Return (X, Y) of the center of cell containing provided text 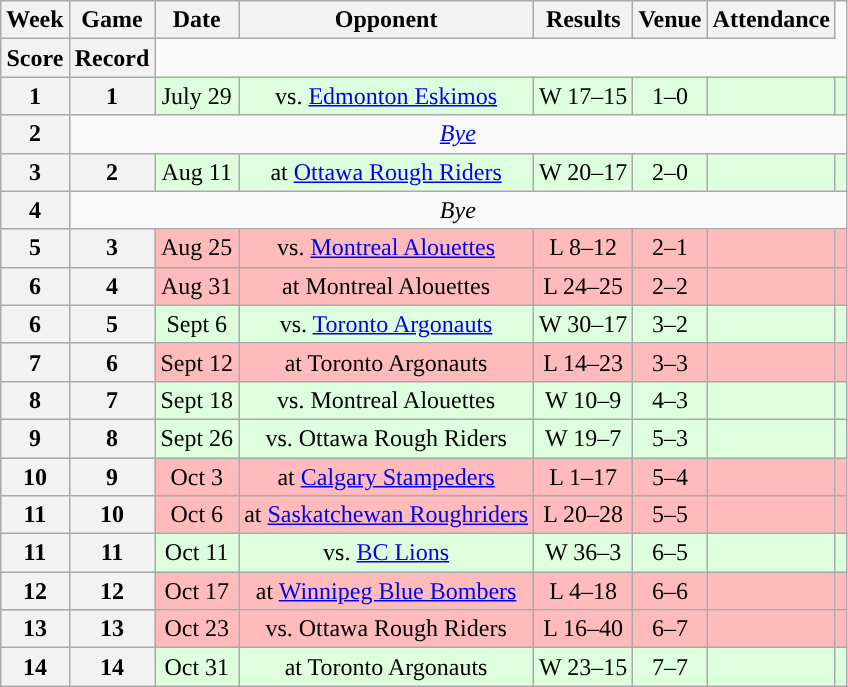
Aug 11 (197, 172)
Record (112, 58)
6–6 (670, 591)
5–3 (670, 438)
Oct 6 (197, 515)
Aug 31 (197, 286)
Date (197, 20)
Oct 3 (197, 477)
1–0 (670, 96)
at Calgary Stampeders (386, 477)
Sept 12 (197, 362)
Aug 25 (197, 248)
Game (112, 20)
at Ottawa Rough Riders (386, 172)
vs. BC Lions (386, 553)
W 30–17 (584, 324)
L 4–18 (584, 591)
2–2 (670, 286)
3–3 (670, 362)
Venue (670, 20)
Oct 31 (197, 667)
Sept 26 (197, 438)
Oct 11 (197, 553)
L 14–23 (584, 362)
July 29 (197, 96)
vs. Toronto Argonauts (386, 324)
Opponent (386, 20)
6–7 (670, 629)
Sept 18 (197, 400)
5–4 (670, 477)
at Saskatchewan Roughriders (386, 515)
W 17–15 (584, 96)
L 16–40 (584, 629)
2–0 (670, 172)
at Winnipeg Blue Bombers (386, 591)
W 10–9 (584, 400)
L 20–28 (584, 515)
W 19–7 (584, 438)
W 23–15 (584, 667)
Attendance (771, 20)
Week (35, 20)
4–3 (670, 400)
L 1–17 (584, 477)
5–5 (670, 515)
W 36–3 (584, 553)
Oct 23 (197, 629)
6–5 (670, 553)
2–1 (670, 248)
Results (584, 20)
L 8–12 (584, 248)
L 24–25 (584, 286)
at Montreal Alouettes (386, 286)
Score (35, 58)
3–2 (670, 324)
Oct 17 (197, 591)
vs. Edmonton Eskimos (386, 96)
Sept 6 (197, 324)
W 20–17 (584, 172)
7–7 (670, 667)
